Scan for the cell matching the given text and deliver its (X, Y) coordinate at center. 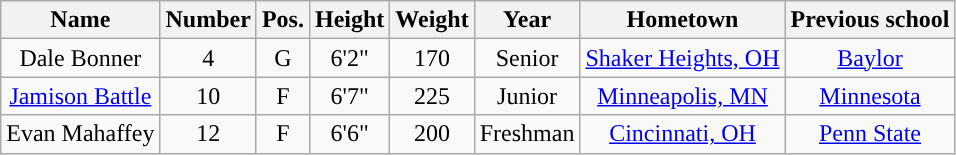
Dale Bonner (80, 58)
Cincinnati, OH (682, 134)
10 (208, 96)
Shaker Heights, OH (682, 58)
G (282, 58)
12 (208, 134)
4 (208, 58)
Minneapolis, MN (682, 96)
Pos. (282, 20)
Junior (527, 96)
Freshman (527, 134)
Baylor (870, 58)
Penn State (870, 134)
Year (527, 20)
Previous school (870, 20)
Height (349, 20)
Senior (527, 58)
Jamison Battle (80, 96)
225 (432, 96)
Number (208, 20)
170 (432, 58)
Evan Mahaffey (80, 134)
6'7" (349, 96)
6'2" (349, 58)
Name (80, 20)
6'6" (349, 134)
Hometown (682, 20)
200 (432, 134)
Minnesota (870, 96)
Weight (432, 20)
